For the text-containing cell, return its midpoint in (x, y) coordinate format. 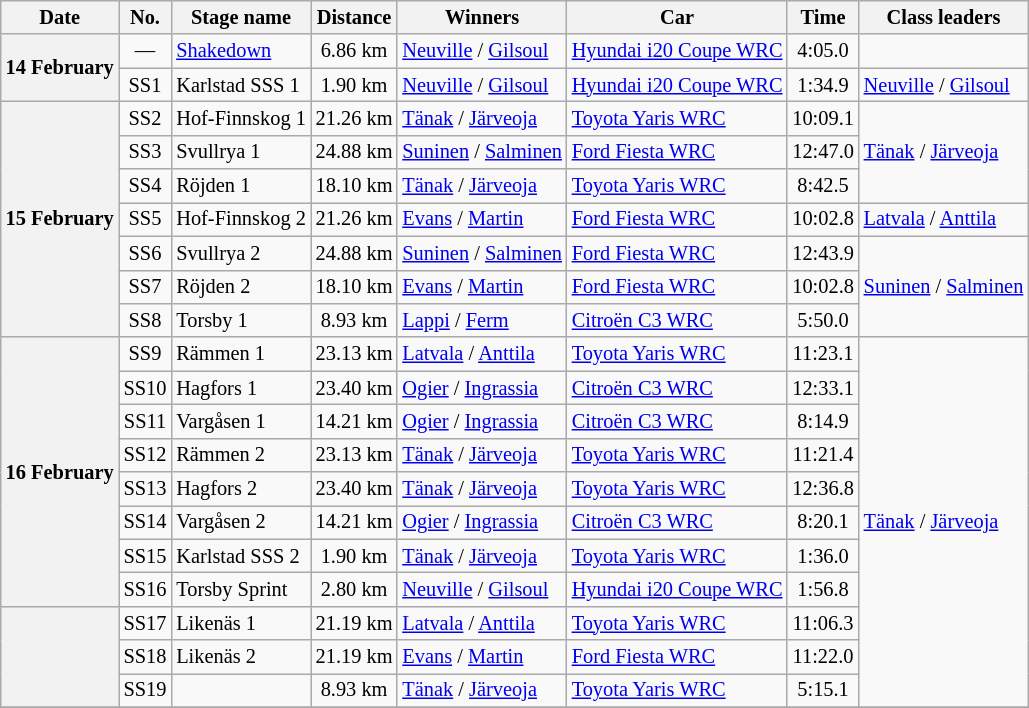
Time (822, 17)
11:06.3 (822, 623)
SS6 (146, 253)
SS4 (146, 186)
1:34.9 (822, 85)
Class leaders (944, 17)
SS14 (146, 522)
16 February (60, 472)
Torsby 1 (240, 320)
SS5 (146, 219)
Winners (482, 17)
Distance (354, 17)
1:56.8 (822, 589)
— (146, 51)
Vargåsen 1 (240, 421)
Car (678, 17)
12:43.9 (822, 253)
2.80 km (354, 589)
11:23.1 (822, 354)
10:09.1 (822, 118)
Karlstad SSS 1 (240, 85)
Rämmen 2 (240, 455)
Svullrya 1 (240, 152)
14 February (60, 68)
Shakedown (240, 51)
SS3 (146, 152)
Torsby Sprint (240, 589)
11:21.4 (822, 455)
SS7 (146, 287)
SS2 (146, 118)
SS11 (146, 421)
8:20.1 (822, 522)
6.86 km (354, 51)
SS15 (146, 556)
12:36.8 (822, 489)
SS19 (146, 690)
Likenäs 2 (240, 657)
4:05.0 (822, 51)
Hof-Finnskog 2 (240, 219)
8:14.9 (822, 421)
Karlstad SSS 2 (240, 556)
11:22.0 (822, 657)
15 February (60, 219)
12:47.0 (822, 152)
Stage name (240, 17)
12:33.1 (822, 388)
Lappi / Ferm (482, 320)
1:36.0 (822, 556)
SS13 (146, 489)
SS8 (146, 320)
Röjden 2 (240, 287)
5:15.1 (822, 690)
Svullrya 2 (240, 253)
SS1 (146, 85)
Röjden 1 (240, 186)
Rämmen 1 (240, 354)
5:50.0 (822, 320)
No. (146, 17)
Hof-Finnskog 1 (240, 118)
SS12 (146, 455)
SS10 (146, 388)
Hagfors 1 (240, 388)
SS9 (146, 354)
Likenäs 1 (240, 623)
SS18 (146, 657)
8:42.5 (822, 186)
SS17 (146, 623)
SS16 (146, 589)
Date (60, 17)
Vargåsen 2 (240, 522)
Hagfors 2 (240, 489)
